Determine the (X, Y) coordinate at the center of the cell enclosing the given text.  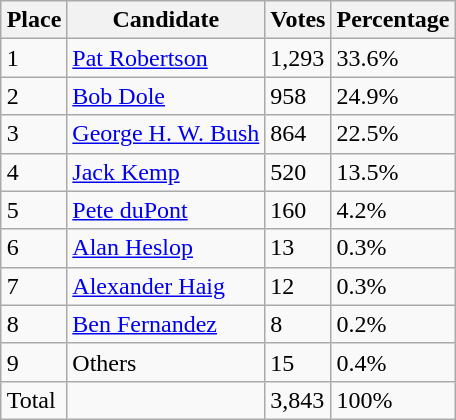
0.4% (393, 362)
Ben Fernandez (166, 324)
24.9% (393, 96)
3 (34, 134)
Percentage (393, 20)
2 (34, 96)
Others (166, 362)
Candidate (166, 20)
13 (298, 248)
5 (34, 210)
864 (298, 134)
0.2% (393, 324)
Pete duPont (166, 210)
Place (34, 20)
1 (34, 58)
6 (34, 248)
4 (34, 172)
160 (298, 210)
Alan Heslop (166, 248)
4.2% (393, 210)
520 (298, 172)
Pat Robertson (166, 58)
958 (298, 96)
Jack Kemp (166, 172)
9 (34, 362)
12 (298, 286)
100% (393, 400)
1,293 (298, 58)
Bob Dole (166, 96)
3,843 (298, 400)
Alexander Haig (166, 286)
Votes (298, 20)
Total (34, 400)
22.5% (393, 134)
George H. W. Bush (166, 134)
7 (34, 286)
13.5% (393, 172)
15 (298, 362)
33.6% (393, 58)
